For the text-containing cell, return its midpoint in (x, y) coordinate format. 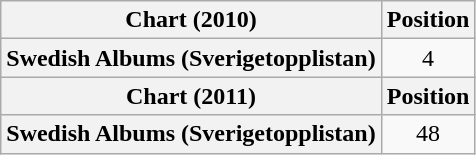
Chart (2011) (191, 96)
4 (428, 58)
48 (428, 134)
Chart (2010) (191, 20)
